Output the [x, y] coordinate of the center of the cell containing the given text.  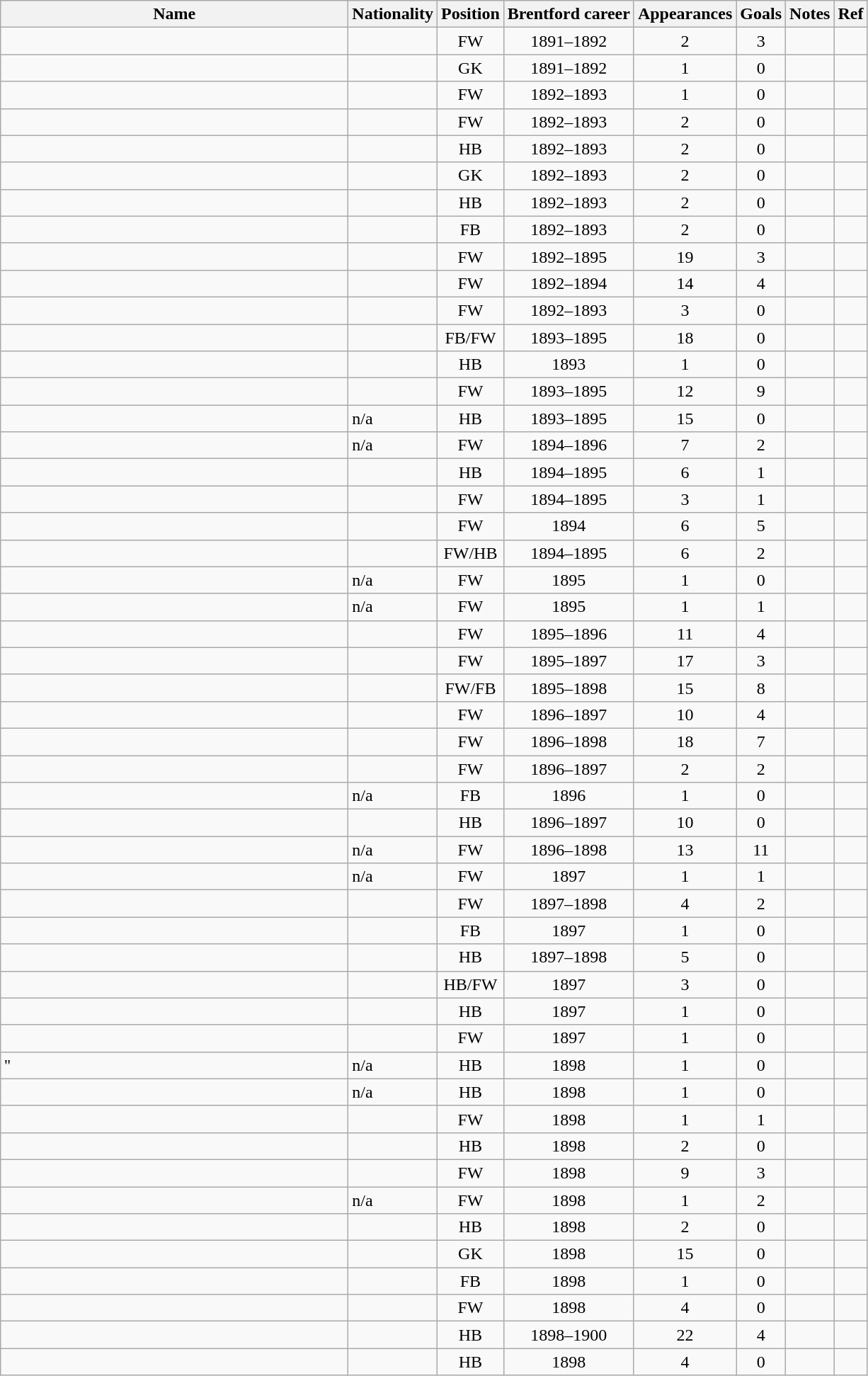
1895–1897 [569, 661]
1895–1898 [569, 688]
HB/FW [471, 984]
Nationality [393, 14]
Position [471, 14]
FW/HB [471, 553]
Goals [761, 14]
1892–1895 [569, 256]
Name [174, 14]
Appearances [685, 14]
1896 [569, 796]
Notes [810, 14]
Brentford career [569, 14]
22 [685, 1335]
1898–1900 [569, 1335]
FB/FW [471, 338]
17 [685, 661]
Ref [851, 14]
1894 [569, 526]
1895–1896 [569, 634]
8 [761, 688]
14 [685, 283]
1893 [569, 365]
FW/FB [471, 688]
19 [685, 256]
1894–1896 [569, 445]
13 [685, 850]
1892–1894 [569, 283]
'' [174, 1065]
12 [685, 392]
